Pinpoint the cell where the given text exists, returning its [X, Y] midpoint coordinate. 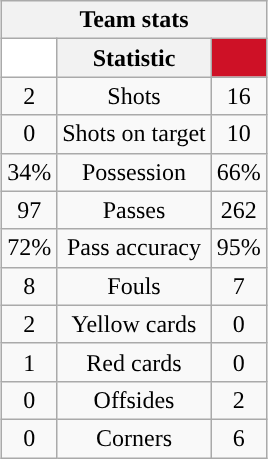
Statistic [134, 58]
Shots [134, 96]
6 [238, 438]
72% [30, 248]
10 [238, 134]
16 [238, 96]
Red cards [134, 362]
8 [30, 286]
7 [238, 286]
95% [238, 248]
66% [238, 172]
Possession [134, 172]
Yellow cards [134, 324]
Team stats [134, 20]
Offsides [134, 400]
262 [238, 210]
34% [30, 172]
Passes [134, 210]
Corners [134, 438]
97 [30, 210]
Fouls [134, 286]
Pass accuracy [134, 248]
1 [30, 362]
Shots on target [134, 134]
